Provide the (x, y) coordinate of the cell's center where the given text is located.  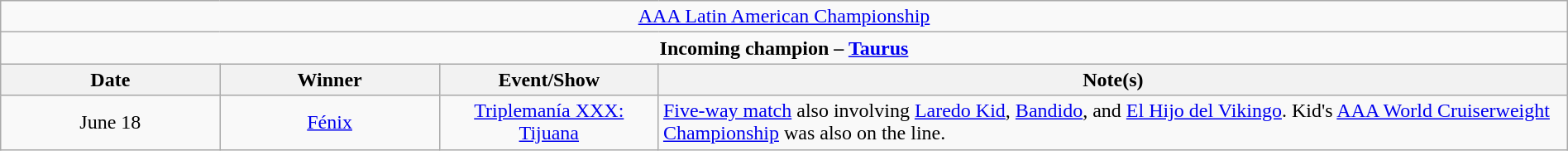
Five-way match also involving Laredo Kid, Bandido, and El Hijo del Vikingo. Kid's AAA World Cruiserweight Championship was also on the line. (1113, 123)
Fénix (329, 123)
Winner (329, 80)
Incoming champion – Taurus (784, 48)
Triplemanía XXX: Tijuana (549, 123)
Date (111, 80)
June 18 (111, 123)
AAA Latin American Championship (784, 17)
Note(s) (1113, 80)
Event/Show (549, 80)
